Determine the [X, Y] coordinate at the center of the cell enclosing the given text.  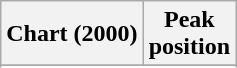
Peak position [189, 34]
Chart (2000) [72, 34]
